Return the (X, Y) coordinate for the center point of the cell that contains the specified text.  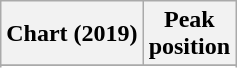
Chart (2019) (72, 34)
Peakposition (189, 34)
